Identify which cell holds the provided text, then report its (X, Y) central coordinate. 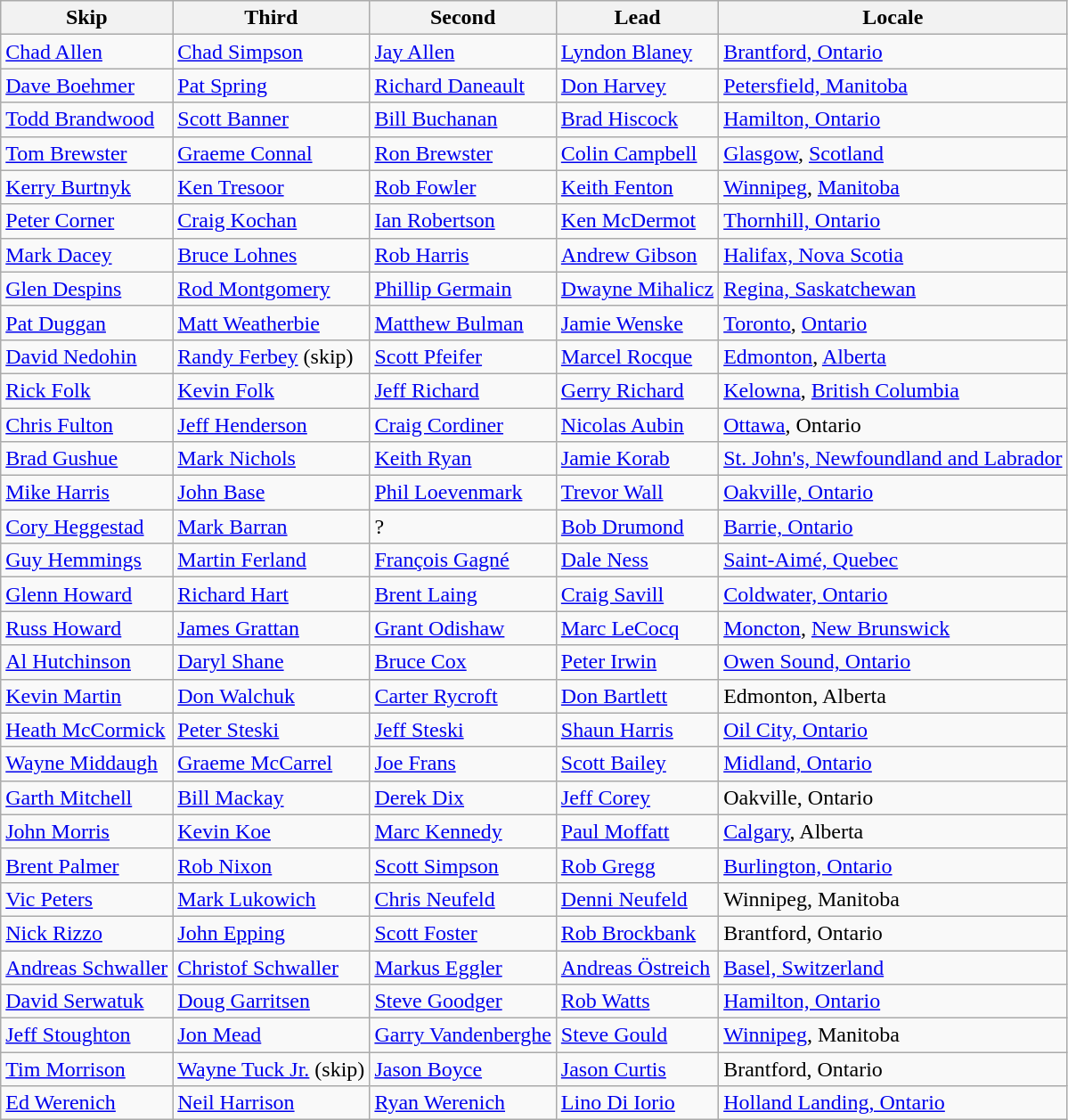
Tim Morrison (87, 1069)
Kerry Burtnyk (87, 187)
Nick Rizzo (87, 933)
Lino Di Iorio (637, 1103)
Craig Cordiner (463, 425)
Rod Montgomery (271, 289)
Daryl Shane (271, 662)
Denni Neufeld (637, 899)
Saint-Aimé, Quebec (893, 560)
Glasgow, Scotland (893, 153)
Marc LeCocq (637, 628)
Pat Duggan (87, 323)
Jeff Corey (637, 797)
Russ Howard (87, 628)
Derek Dix (463, 797)
Don Harvey (637, 86)
Pat Spring (271, 86)
Halifax, Nova Scotia (893, 255)
Brent Laing (463, 594)
Marc Kennedy (463, 831)
Trevor Wall (637, 493)
Jay Allen (463, 52)
Paul Moffatt (637, 831)
Joe Frans (463, 764)
Bill Mackay (271, 797)
Heath McCormick (87, 730)
Matt Weatherbie (271, 323)
Garry Vandenberghe (463, 1035)
Kevin Folk (271, 390)
Mark Lukowich (271, 899)
Steve Gould (637, 1035)
Al Hutchinson (87, 662)
Grant Odishaw (463, 628)
Ottawa, Ontario (893, 425)
John Epping (271, 933)
Bruce Cox (463, 662)
Mark Barran (271, 527)
Ryan Werenich (463, 1103)
Jamie Korab (637, 459)
Steve Goodger (463, 1001)
Matthew Bulman (463, 323)
Jon Mead (271, 1035)
Mike Harris (87, 493)
Neil Harrison (271, 1103)
Guy Hemmings (87, 560)
Peter Corner (87, 221)
Jeff Steski (463, 730)
Lead (637, 18)
Jeff Stoughton (87, 1035)
Petersfield, Manitoba (893, 86)
Barrie, Ontario (893, 527)
Thornhill, Ontario (893, 221)
Chad Simpson (271, 52)
Rob Fowler (463, 187)
Basel, Switzerland (893, 967)
Bill Buchanan (463, 119)
Gerry Richard (637, 390)
Kevin Koe (271, 831)
Christof Schwaller (271, 967)
Bob Drumond (637, 527)
Graeme McCarrel (271, 764)
Coldwater, Ontario (893, 594)
Scott Bailey (637, 764)
Jamie Wenske (637, 323)
Chris Neufeld (463, 899)
Ian Robertson (463, 221)
David Nedohin (87, 356)
Glenn Howard (87, 594)
Third (271, 18)
Brad Hiscock (637, 119)
Markus Eggler (463, 967)
Craig Savill (637, 594)
Nicolas Aubin (637, 425)
John Morris (87, 831)
Ken McDermot (637, 221)
Wayne Middaugh (87, 764)
Keith Fenton (637, 187)
Jason Curtis (637, 1069)
Oil City, Ontario (893, 730)
Colin Campbell (637, 153)
Glen Despins (87, 289)
Skip (87, 18)
Rick Folk (87, 390)
Dwayne Mihalicz (637, 289)
Owen Sound, Ontario (893, 662)
Keith Ryan (463, 459)
Andreas Östreich (637, 967)
Scott Banner (271, 119)
Calgary, Alberta (893, 831)
Midland, Ontario (893, 764)
Phil Loevenmark (463, 493)
Mark Nichols (271, 459)
Locale (893, 18)
Graeme Connal (271, 153)
Rob Brockbank (637, 933)
Kevin Martin (87, 696)
Lyndon Blaney (637, 52)
David Serwatuk (87, 1001)
Cory Heggestad (87, 527)
Rob Watts (637, 1001)
Bruce Lohnes (271, 255)
St. John's, Newfoundland and Labrador (893, 459)
Scott Pfeifer (463, 356)
Peter Irwin (637, 662)
Andrew Gibson (637, 255)
Tom Brewster (87, 153)
Chris Fulton (87, 425)
Rob Gregg (637, 865)
Brad Gushue (87, 459)
Rob Nixon (271, 865)
Jason Boyce (463, 1069)
Shaun Harris (637, 730)
Randy Ferbey (skip) (271, 356)
Brent Palmer (87, 865)
Holland Landing, Ontario (893, 1103)
Toronto, Ontario (893, 323)
John Base (271, 493)
Phillip Germain (463, 289)
Kelowna, British Columbia (893, 390)
Jeff Richard (463, 390)
Jeff Henderson (271, 425)
Peter Steski (271, 730)
Garth Mitchell (87, 797)
Craig Kochan (271, 221)
? (463, 527)
Ken Tresoor (271, 187)
Richard Daneault (463, 86)
Carter Rycroft (463, 696)
François Gagné (463, 560)
Mark Dacey (87, 255)
Todd Brandwood (87, 119)
Doug Garritsen (271, 1001)
James Grattan (271, 628)
Wayne Tuck Jr. (skip) (271, 1069)
Dale Ness (637, 560)
Burlington, Ontario (893, 865)
Regina, Saskatchewan (893, 289)
Scott Foster (463, 933)
Richard Hart (271, 594)
Rob Harris (463, 255)
Scott Simpson (463, 865)
Don Bartlett (637, 696)
Andreas Schwaller (87, 967)
Vic Peters (87, 899)
Second (463, 18)
Marcel Rocque (637, 356)
Chad Allen (87, 52)
Martin Ferland (271, 560)
Ron Brewster (463, 153)
Don Walchuk (271, 696)
Dave Boehmer (87, 86)
Moncton, New Brunswick (893, 628)
Ed Werenich (87, 1103)
